Capture the cell that displays the provided text and extract its [X, Y] central coordinate. 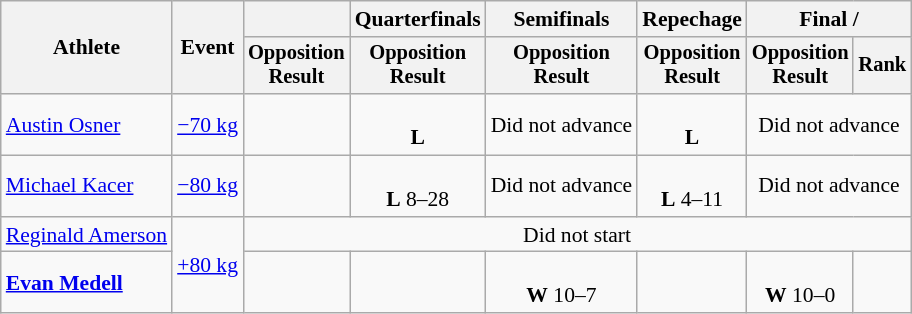
Reginald Amerson [86, 235]
+80 kg [208, 266]
Did not start [577, 235]
L 8–28 [418, 186]
Event [208, 48]
Athlete [86, 48]
−70 kg [208, 124]
L 4–11 [692, 186]
Michael Kacer [86, 186]
Austin Osner [86, 124]
Repechage [692, 19]
Evan Medell [86, 282]
W 10–0 [800, 282]
Final / [829, 19]
Quarterfinals [418, 19]
Semifinals [562, 19]
Rank [882, 66]
−80 kg [208, 186]
W 10–7 [562, 282]
